From the cell containing the given text, extract its center point as [X, Y] coordinate. 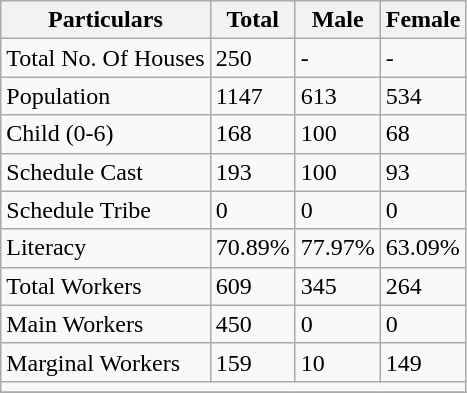
70.89% [252, 248]
250 [252, 58]
534 [423, 96]
Schedule Tribe [106, 210]
193 [252, 172]
Literacy [106, 248]
Population [106, 96]
68 [423, 134]
Schedule Cast [106, 172]
149 [423, 362]
159 [252, 362]
609 [252, 286]
Marginal Workers [106, 362]
1147 [252, 96]
Total [252, 20]
10 [338, 362]
Total No. Of Houses [106, 58]
345 [338, 286]
168 [252, 134]
Total Workers [106, 286]
Male [338, 20]
93 [423, 172]
63.09% [423, 248]
Child (0-6) [106, 134]
Main Workers [106, 324]
450 [252, 324]
Female [423, 20]
77.97% [338, 248]
Particulars [106, 20]
264 [423, 286]
613 [338, 96]
